Detect which cell encompasses the target text, then output its (x, y) center coordinate. 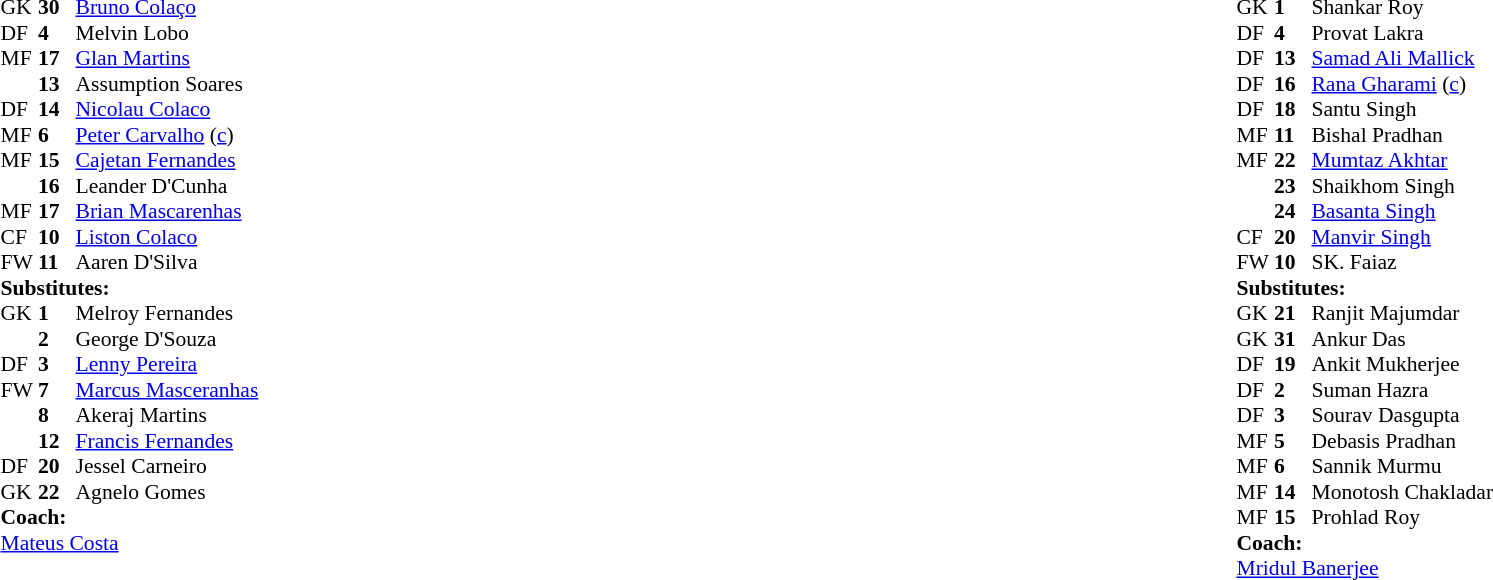
Mateus Costa (129, 543)
Prohlad Roy (1402, 517)
Ankur Das (1402, 339)
24 (1293, 211)
Suman Hazra (1402, 390)
5 (1293, 441)
Bishal Pradhan (1402, 135)
12 (57, 441)
Debasis Pradhan (1402, 441)
Shaikhom Singh (1402, 186)
Lenny Pereira (168, 365)
Francis Fernandes (168, 441)
Ankit Mukherjee (1402, 365)
21 (1293, 313)
Manvir Singh (1402, 237)
Samad Ali Mallick (1402, 59)
Melroy Fernandes (168, 313)
7 (57, 390)
Marcus Masceranhas (168, 390)
SK. Faiaz (1402, 263)
Mumtaz Akhtar (1402, 161)
Brian Mascarenhas (168, 211)
Melvin Lobo (168, 33)
Liston Colaco (168, 237)
8 (57, 415)
Peter Carvalho (c) (168, 135)
23 (1293, 186)
19 (1293, 365)
18 (1293, 109)
Assumption Soares (168, 84)
George D'Souza (168, 339)
1 (57, 313)
Provat Lakra (1402, 33)
Cajetan Fernandes (168, 161)
Leander D'Cunha (168, 186)
Akeraj Martins (168, 415)
Sourav Dasgupta (1402, 415)
Agnelo Gomes (168, 492)
Monotosh Chakladar (1402, 492)
Glan Martins (168, 59)
Rana Gharami (c) (1402, 84)
Ranjit Majumdar (1402, 313)
Basanta Singh (1402, 211)
Nicolau Colaco (168, 109)
31 (1293, 339)
Santu Singh (1402, 109)
Sannik Murmu (1402, 467)
Jessel Carneiro (168, 467)
Aaren D'Silva (168, 263)
